Identify which cell holds the provided text, then report its (x, y) central coordinate. 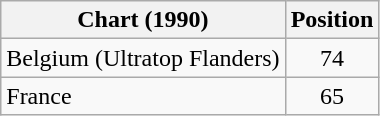
Position (332, 20)
France (143, 96)
74 (332, 58)
Chart (1990) (143, 20)
Belgium (Ultratop Flanders) (143, 58)
65 (332, 96)
